Extract the (X, Y) coordinate from the center of the cell holding the provided text.  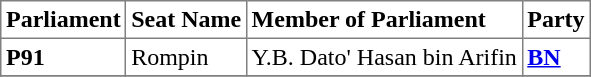
Party (556, 20)
Seat Name (186, 20)
Parliament (64, 20)
BN (556, 57)
Rompin (186, 57)
Member of Parliament (384, 20)
Y.B. Dato' Hasan bin Arifin (384, 57)
P91 (64, 57)
